Return [x, y] of the center of cell containing provided text 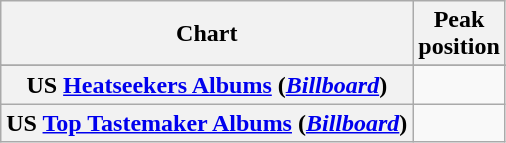
Chart [207, 34]
US Heatseekers Albums (Billboard) [207, 85]
US Top Tastemaker Albums (Billboard) [207, 123]
Peakposition [459, 34]
